Extract the [x, y] coordinate from the center of the cell holding the provided text.  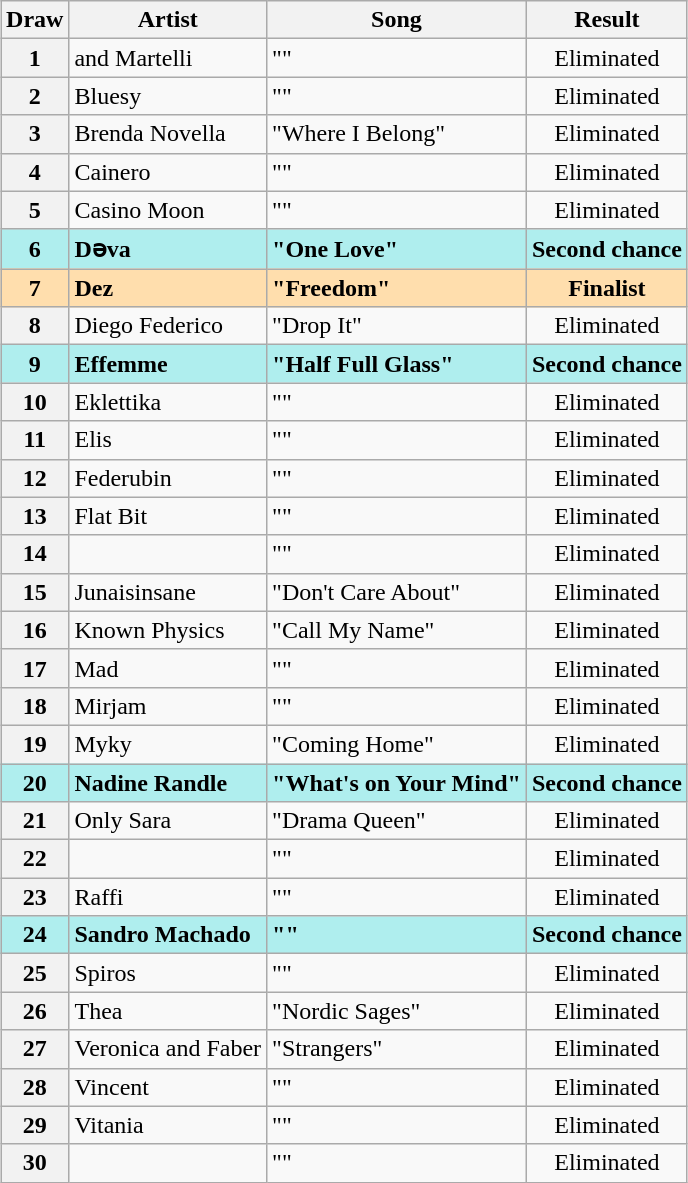
Federubin [168, 478]
Nadine Randle [168, 783]
17 [35, 668]
13 [35, 516]
20 [35, 783]
Brenda Novella [168, 134]
Dəva [168, 249]
Myky [168, 744]
Result [606, 20]
"Strangers" [397, 1049]
12 [35, 478]
15 [35, 592]
"One Love" [397, 249]
Veronica and Faber [168, 1049]
Mirjam [168, 706]
Casino Moon [168, 210]
1 [35, 58]
6 [35, 249]
30 [35, 1163]
Only Sara [168, 821]
Elis [168, 440]
21 [35, 821]
Sandro Machado [168, 935]
"Freedom" [397, 288]
"Call My Name" [397, 630]
Diego Federico [168, 326]
8 [35, 326]
5 [35, 210]
19 [35, 744]
"What's on Your Mind" [397, 783]
"Half Full Glass" [397, 364]
24 [35, 935]
Song [397, 20]
"Don't Care About" [397, 592]
Spiros [168, 973]
Thea [168, 1011]
28 [35, 1087]
Bluesy [168, 96]
Raffi [168, 897]
"Drama Queen" [397, 821]
7 [35, 288]
Cainero [168, 172]
11 [35, 440]
10 [35, 402]
14 [35, 554]
23 [35, 897]
Flat Bit [168, 516]
Draw [35, 20]
29 [35, 1125]
Known Physics [168, 630]
and Martelli [168, 58]
16 [35, 630]
2 [35, 96]
3 [35, 134]
Eklettika [168, 402]
Junaisinsane [168, 592]
27 [35, 1049]
25 [35, 973]
Vincent [168, 1087]
"Drop It" [397, 326]
Artist [168, 20]
Vitania [168, 1125]
26 [35, 1011]
22 [35, 859]
"Coming Home" [397, 744]
4 [35, 172]
Mad [168, 668]
18 [35, 706]
Effemme [168, 364]
9 [35, 364]
"Nordic Sages" [397, 1011]
Finalist [606, 288]
Dez [168, 288]
"Where I Belong" [397, 134]
